Return [X, Y] of the center of cell containing provided text 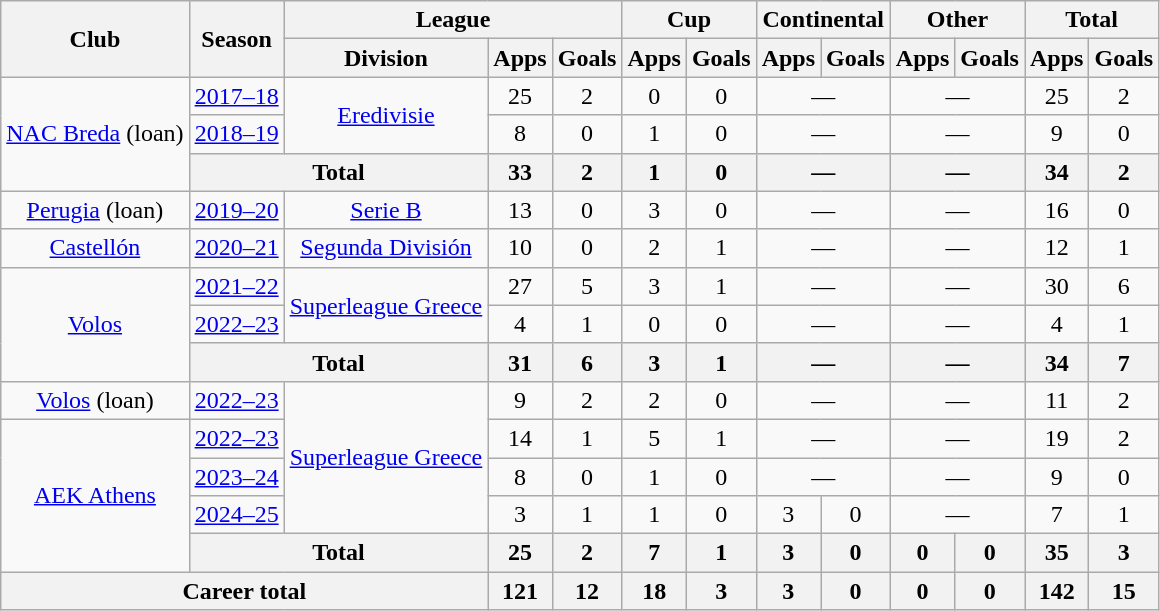
16 [1056, 210]
30 [1056, 286]
10 [520, 248]
31 [520, 362]
Cup [689, 20]
142 [1056, 591]
14 [520, 438]
11 [1056, 400]
2021–22 [236, 286]
2020–21 [236, 248]
AEK Athens [95, 495]
Division [386, 58]
2024–25 [236, 515]
121 [520, 591]
Volos (loan) [95, 400]
2018–19 [236, 134]
Eredivisie [386, 115]
35 [1056, 553]
2017–18 [236, 96]
18 [654, 591]
Perugia (loan) [95, 210]
13 [520, 210]
Season [236, 39]
Castellón [95, 248]
33 [520, 172]
27 [520, 286]
Continental [823, 20]
15 [1124, 591]
League [453, 20]
Serie B [386, 210]
19 [1056, 438]
Other [957, 20]
NAC Breda (loan) [95, 134]
Segunda División [386, 248]
2019–20 [236, 210]
Career total [244, 591]
Volos [95, 324]
Club [95, 39]
2023–24 [236, 477]
